Return [X, Y] of the center of cell containing provided text 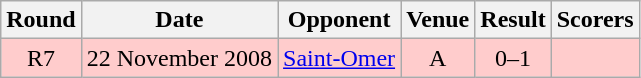
Opponent [340, 20]
Venue [438, 20]
A [438, 58]
Round [41, 20]
Saint-Omer [340, 58]
22 November 2008 [179, 58]
Result [513, 20]
Scorers [595, 20]
0–1 [513, 58]
Date [179, 20]
R7 [41, 58]
